Return [X, Y] of the center of cell containing provided text 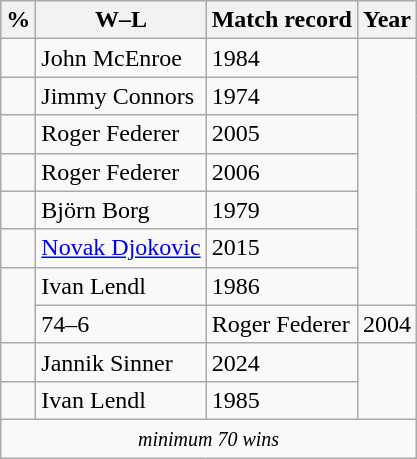
2015 [282, 248]
Björn Borg [121, 210]
Match record [282, 20]
John McEnroe [121, 58]
Novak Djokovic [121, 248]
W–L [121, 20]
2006 [282, 172]
Jannik Sinner [121, 362]
1984 [282, 58]
2005 [282, 134]
1979 [282, 210]
1974 [282, 96]
1986 [282, 286]
% [18, 20]
2024 [282, 362]
74–6 [121, 324]
2004 [386, 324]
1985 [282, 400]
minimum 70 wins [209, 438]
Jimmy Connors [121, 96]
Year [386, 20]
